Identify which cell holds the provided text, then report its [x, y] central coordinate. 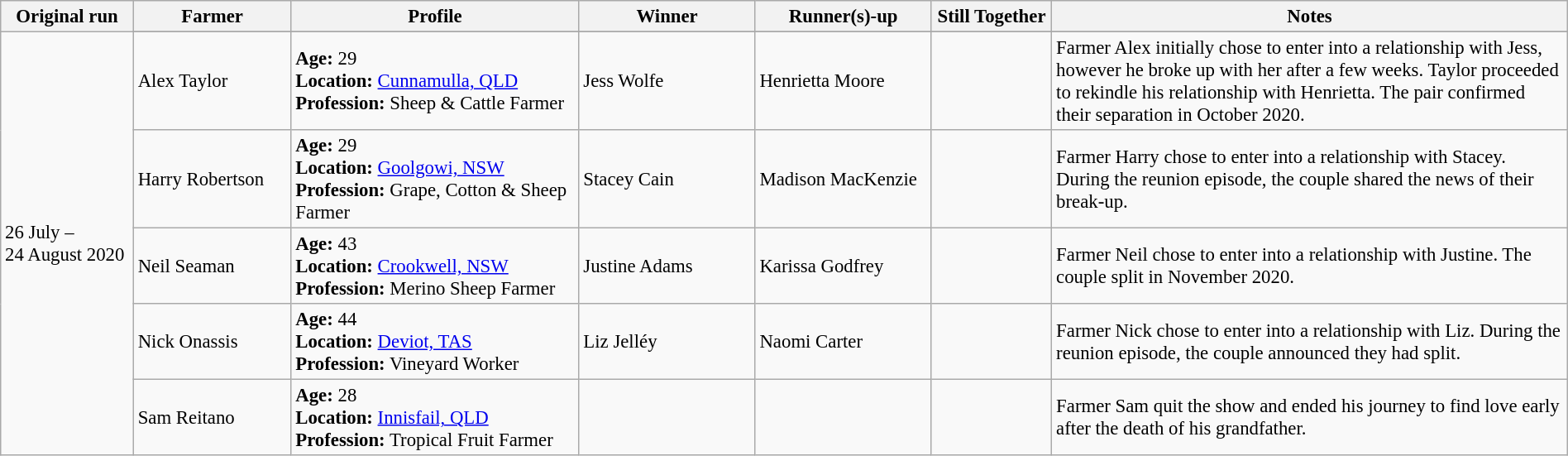
Age: 29 Location: Cunnamulla, QLD Profession: Sheep & Cattle Farmer [435, 81]
Farmer Sam quit the show and ended his journey to find love early after the death of his grandfather. [1310, 418]
Farmer [212, 17]
Winner [667, 17]
Age: 28 Location: Innisfail, QLD Profession: Tropical Fruit Farmer [435, 418]
Neil Seaman [212, 266]
Jess Wolfe [667, 81]
Henrietta Moore [844, 81]
Karissa Godfrey [844, 266]
Liz Jelléy [667, 342]
Naomi Carter [844, 342]
Alex Taylor [212, 81]
Madison MacKenzie [844, 179]
Notes [1310, 17]
Age: 29 Location: Goolgowi, NSW Profession: Grape, Cotton & Sheep Farmer [435, 179]
Profile [435, 17]
Age: 44 Location: Deviot, TAS Profession: Vineyard Worker [435, 342]
Age: 43 Location: Crookwell, NSW Profession: Merino Sheep Farmer [435, 266]
26 July – 24 August 2020 [68, 244]
Sam Reitano [212, 418]
Harry Robertson [212, 179]
Still Together [992, 17]
Farmer Nick chose to enter into a relationship with Liz. During the reunion episode, the couple announced they had split. [1310, 342]
Original run [68, 17]
Farmer Neil chose to enter into a relationship with Justine. The couple split in November 2020. [1310, 266]
Farmer Harry chose to enter into a relationship with Stacey. During the reunion episode, the couple shared the news of their break-up. [1310, 179]
Runner(s)-up [844, 17]
Justine Adams [667, 266]
Stacey Cain [667, 179]
Nick Onassis [212, 342]
